Search for the cell housing the specified text and yield its [x, y] center coordinate. 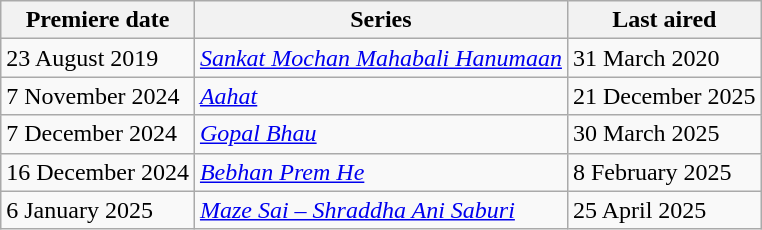
16 December 2024 [98, 172]
7 December 2024 [98, 134]
Maze Sai – Shraddha Ani Saburi [380, 210]
Gopal Bhau [380, 134]
7 November 2024 [98, 96]
Premiere date [98, 20]
Last aired [664, 20]
25 April 2025 [664, 210]
6 January 2025 [98, 210]
30 March 2025 [664, 134]
Series [380, 20]
8 February 2025 [664, 172]
Bebhan Prem He [380, 172]
23 August 2019 [98, 58]
Aahat [380, 96]
Sankat Mochan Mahabali Hanumaan [380, 58]
31 March 2020 [664, 58]
21 December 2025 [664, 96]
